From the cell containing the given text, extract its center point as (x, y) coordinate. 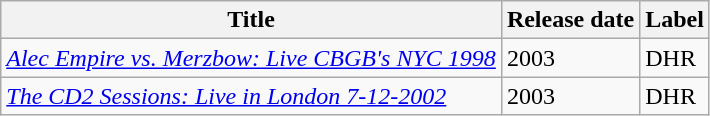
Label (675, 20)
The CD2 Sessions: Live in London 7-12-2002 (252, 96)
Release date (570, 20)
Alec Empire vs. Merzbow: Live CBGB's NYC 1998 (252, 58)
Title (252, 20)
